Output the [X, Y] coordinate of the center of the cell containing the given text.  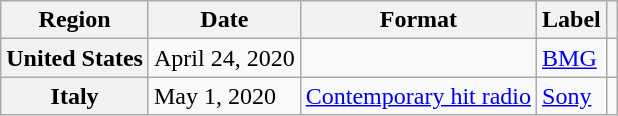
Italy [75, 96]
Date [224, 20]
BMG [572, 58]
Region [75, 20]
May 1, 2020 [224, 96]
Contemporary hit radio [418, 96]
Sony [572, 96]
Label [572, 20]
April 24, 2020 [224, 58]
Format [418, 20]
United States [75, 58]
